Locate the cell with the specified text and output its [X, Y] center coordinate. 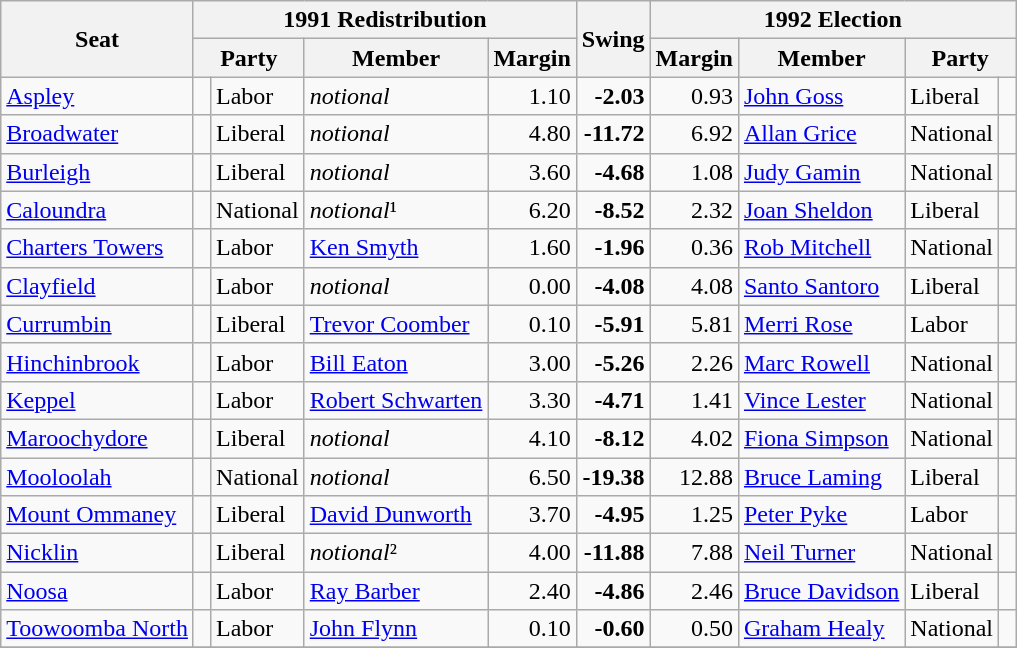
Bruce Laming [821, 477]
1992 Election [833, 20]
Fiona Simpson [821, 438]
0.36 [694, 248]
2.26 [694, 362]
-8.12 [613, 438]
-4.68 [613, 172]
-2.03 [613, 96]
-4.86 [613, 591]
-4.95 [613, 515]
0.50 [694, 629]
John Flynn [396, 629]
Aspley [98, 96]
Peter Pyke [821, 515]
Ray Barber [396, 591]
Mooloolah [98, 477]
Trevor Coomber [396, 324]
-11.72 [613, 134]
4.10 [532, 438]
Toowoomba North [98, 629]
4.02 [694, 438]
Currumbin [98, 324]
2.32 [694, 210]
2.46 [694, 591]
Ken Smyth [396, 248]
Burleigh [98, 172]
Marc Rowell [821, 362]
2.40 [532, 591]
0.93 [694, 96]
7.88 [694, 553]
Clayfield [98, 286]
1991 Redistribution [384, 20]
Santo Santoro [821, 286]
Bill Eaton [396, 362]
6.50 [532, 477]
Rob Mitchell [821, 248]
3.70 [532, 515]
Merri Rose [821, 324]
Judy Gamin [821, 172]
Vince Lester [821, 400]
notional¹ [396, 210]
12.88 [694, 477]
Charters Towers [98, 248]
6.92 [694, 134]
-0.60 [613, 629]
-5.26 [613, 362]
4.00 [532, 553]
3.30 [532, 400]
Bruce Davidson [821, 591]
0.00 [532, 286]
Noosa [98, 591]
Robert Schwarten [396, 400]
1.10 [532, 96]
1.25 [694, 515]
3.60 [532, 172]
-5.91 [613, 324]
1.60 [532, 248]
Joan Sheldon [821, 210]
John Goss [821, 96]
4.80 [532, 134]
4.08 [694, 286]
Swing [613, 39]
Caloundra [98, 210]
-1.96 [613, 248]
Mount Ommaney [98, 515]
notional² [396, 553]
Maroochydore [98, 438]
3.00 [532, 362]
Graham Healy [821, 629]
Neil Turner [821, 553]
-4.08 [613, 286]
Hinchinbrook [98, 362]
-11.88 [613, 553]
Seat [98, 39]
David Dunworth [396, 515]
-8.52 [613, 210]
Nicklin [98, 553]
1.08 [694, 172]
6.20 [532, 210]
Allan Grice [821, 134]
-4.71 [613, 400]
5.81 [694, 324]
Broadwater [98, 134]
-19.38 [613, 477]
Keppel [98, 400]
1.41 [694, 400]
